From the cell containing the given text, extract its center point as [X, Y] coordinate. 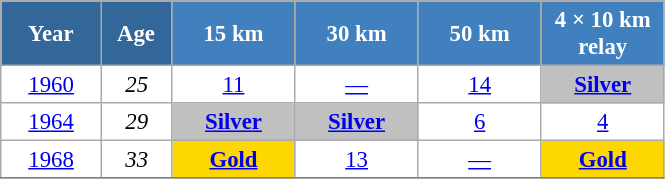
1964 [52, 122]
29 [136, 122]
6 [480, 122]
11 [234, 85]
1968 [52, 160]
1960 [52, 85]
14 [480, 85]
33 [136, 160]
4 [602, 122]
50 km [480, 34]
30 km [356, 34]
Year [52, 34]
15 km [234, 34]
4 × 10 km relay [602, 34]
Age [136, 34]
13 [356, 160]
25 [136, 85]
